Return the (x, y) coordinate for the center point of the cell that contains the specified text.  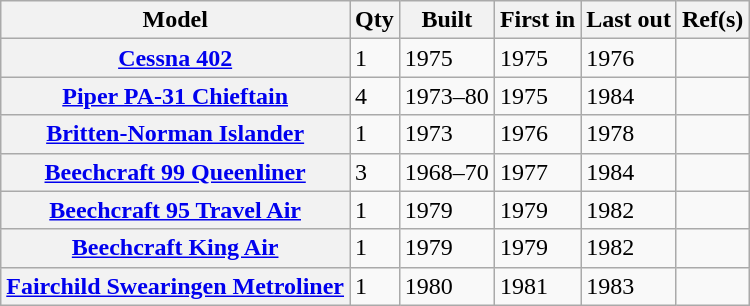
1973–80 (446, 96)
Piper PA-31 Chieftain (176, 96)
Built (446, 20)
1981 (537, 286)
3 (375, 172)
Model (176, 20)
1973 (446, 134)
Beechcraft 95 Travel Air (176, 210)
1983 (629, 286)
First in (537, 20)
Ref(s) (712, 20)
Britten-Norman Islander (176, 134)
1968–70 (446, 172)
Beechcraft King Air (176, 248)
Last out (629, 20)
Cessna 402 (176, 58)
1978 (629, 134)
1980 (446, 286)
Beechcraft 99 Queenliner (176, 172)
1977 (537, 172)
4 (375, 96)
Fairchild Swearingen Metroliner (176, 286)
Qty (375, 20)
